Capture the cell that displays the provided text and extract its (X, Y) central coordinate. 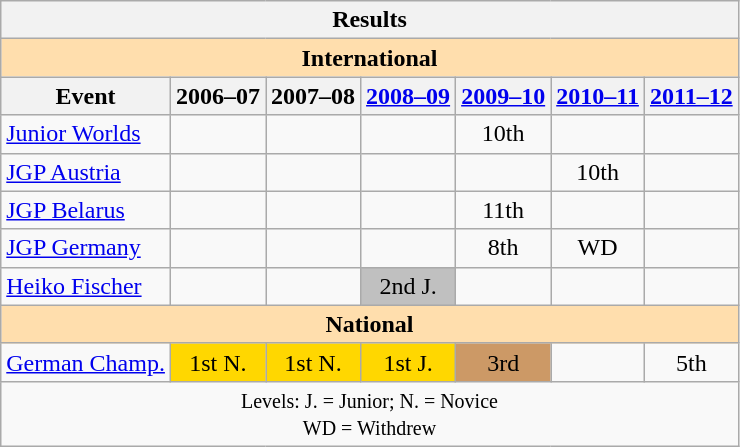
WD (598, 248)
2009–10 (504, 96)
Results (370, 20)
11th (504, 210)
JGP Belarus (86, 210)
2006–07 (218, 96)
Levels: J. = Junior; N. = Novice WD = Withdrew (370, 414)
Junior Worlds (86, 134)
National (370, 324)
JGP Austria (86, 172)
3rd (504, 362)
International (370, 58)
2011–12 (691, 96)
2008–09 (408, 96)
JGP Germany (86, 248)
2nd J. (408, 286)
Event (86, 96)
2010–11 (598, 96)
2007–08 (314, 96)
Heiko Fischer (86, 286)
1st J. (408, 362)
5th (691, 362)
8th (504, 248)
German Champ. (86, 362)
